Determine the (X, Y) coordinate at the center of the cell enclosing the given text.  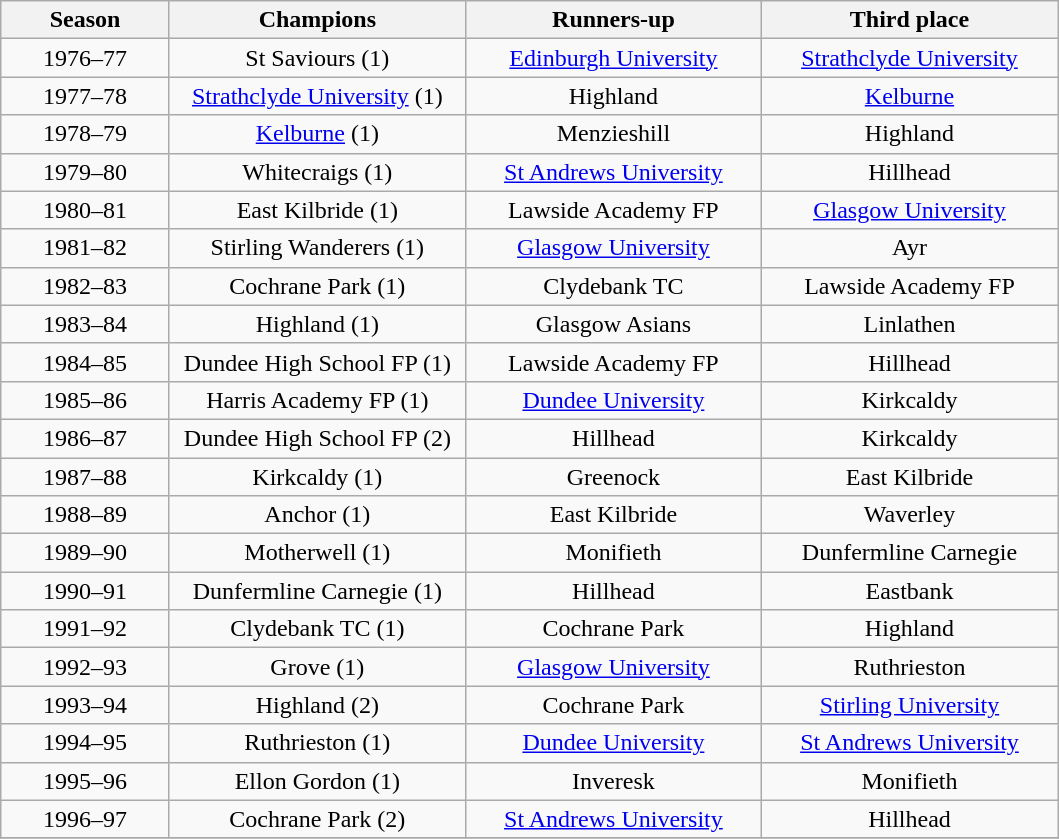
Menzieshill (613, 134)
Strathclyde University (909, 58)
Ruthrieston (909, 667)
1985–86 (86, 400)
Ellon Gordon (1) (317, 781)
1995–96 (86, 781)
Dunfermline Carnegie (1) (317, 591)
1984–85 (86, 362)
Eastbank (909, 591)
Linlathen (909, 324)
Harris Academy FP (1) (317, 400)
1994–95 (86, 743)
1983–84 (86, 324)
Dundee High School FP (2) (317, 438)
Kelburne (1) (317, 134)
1982–83 (86, 286)
Kelburne (909, 96)
Ayr (909, 248)
1979–80 (86, 172)
1988–89 (86, 515)
1976–77 (86, 58)
Motherwell (1) (317, 553)
Greenock (613, 477)
1987–88 (86, 477)
St Saviours (1) (317, 58)
Highland (2) (317, 705)
Edinburgh University (613, 58)
1990–91 (86, 591)
Cochrane Park (2) (317, 819)
Dundee High School FP (1) (317, 362)
Kirkcaldy (1) (317, 477)
1980–81 (86, 210)
Clydebank TC (1) (317, 629)
Grove (1) (317, 667)
Dunfermline Carnegie (909, 553)
1989–90 (86, 553)
Ruthrieston (1) (317, 743)
Runners-up (613, 20)
Stirling Wanderers (1) (317, 248)
Inveresk (613, 781)
Season (86, 20)
1986–87 (86, 438)
Highland (1) (317, 324)
Anchor (1) (317, 515)
1991–92 (86, 629)
Champions (317, 20)
Waverley (909, 515)
Stirling University (909, 705)
East Kilbride (1) (317, 210)
1993–94 (86, 705)
Cochrane Park (1) (317, 286)
1996–97 (86, 819)
1981–82 (86, 248)
1992–93 (86, 667)
1977–78 (86, 96)
Strathclyde University (1) (317, 96)
Third place (909, 20)
Whitecraigs (1) (317, 172)
Glasgow Asians (613, 324)
Clydebank TC (613, 286)
1978–79 (86, 134)
